From the cell containing the given text, extract its center point as [X, Y] coordinate. 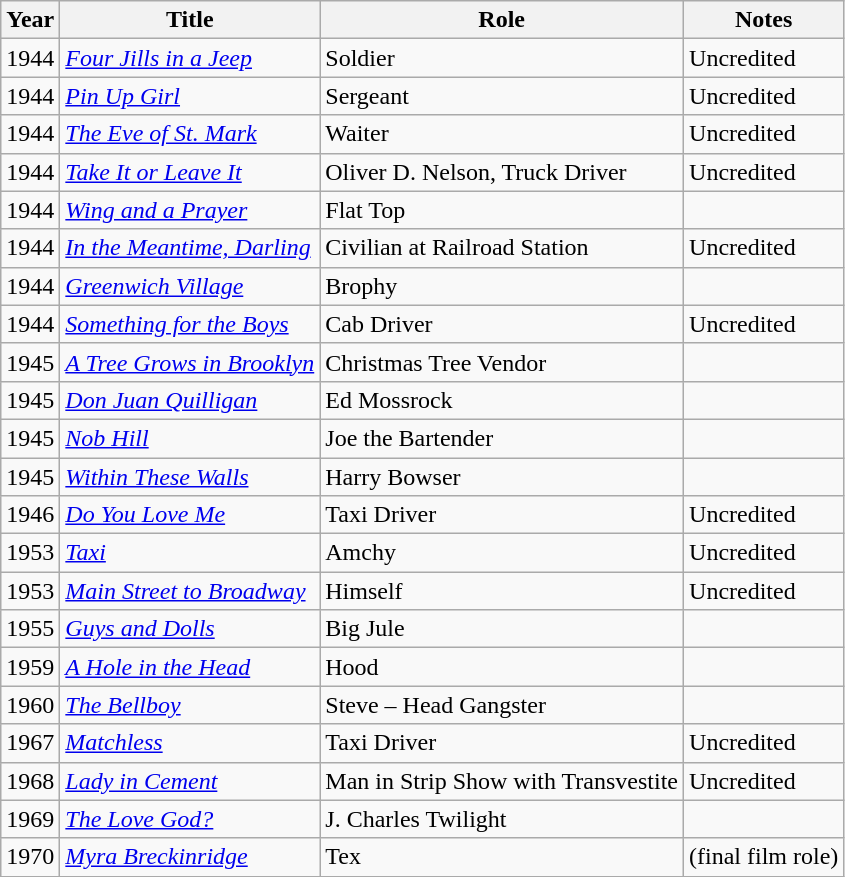
Take It or Leave It [190, 172]
In the Meantime, Darling [190, 248]
Oliver D. Nelson, Truck Driver [502, 172]
Lady in Cement [190, 781]
Steve – Head Gangster [502, 705]
Hood [502, 667]
Joe the Bartender [502, 438]
Don Juan Quilligan [190, 400]
Something for the Boys [190, 324]
Notes [764, 20]
Cab Driver [502, 324]
Harry Bowser [502, 477]
Himself [502, 591]
Year [30, 20]
1955 [30, 629]
Tex [502, 857]
J. Charles Twilight [502, 819]
Role [502, 20]
Soldier [502, 58]
1946 [30, 515]
Wing and a Prayer [190, 210]
Four Jills in a Jeep [190, 58]
Pin Up Girl [190, 96]
Flat Top [502, 210]
Guys and Dolls [190, 629]
Civilian at Railroad Station [502, 248]
Within These Walls [190, 477]
Nob Hill [190, 438]
A Hole in the Head [190, 667]
The Bellboy [190, 705]
Myra Breckinridge [190, 857]
Main Street to Broadway [190, 591]
Greenwich Village [190, 286]
The Eve of St. Mark [190, 134]
Ed Mossrock [502, 400]
Brophy [502, 286]
Man in Strip Show with Transvestite [502, 781]
1970 [30, 857]
1969 [30, 819]
A Tree Grows in Brooklyn [190, 362]
The Love God? [190, 819]
1968 [30, 781]
Amchy [502, 553]
Title [190, 20]
(final film role) [764, 857]
1960 [30, 705]
Waiter [502, 134]
Sergeant [502, 96]
Big Jule [502, 629]
1959 [30, 667]
Taxi [190, 553]
Matchless [190, 743]
1967 [30, 743]
Do You Love Me [190, 515]
Christmas Tree Vendor [502, 362]
